For the text-containing cell, return its midpoint in [x, y] coordinate format. 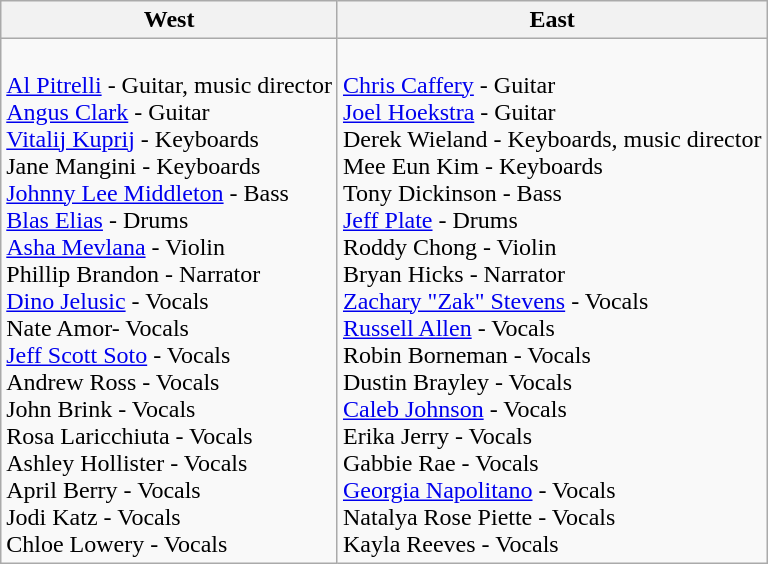
East [552, 20]
West [170, 20]
